Output the (X, Y) coordinate of the center of the cell containing the given text.  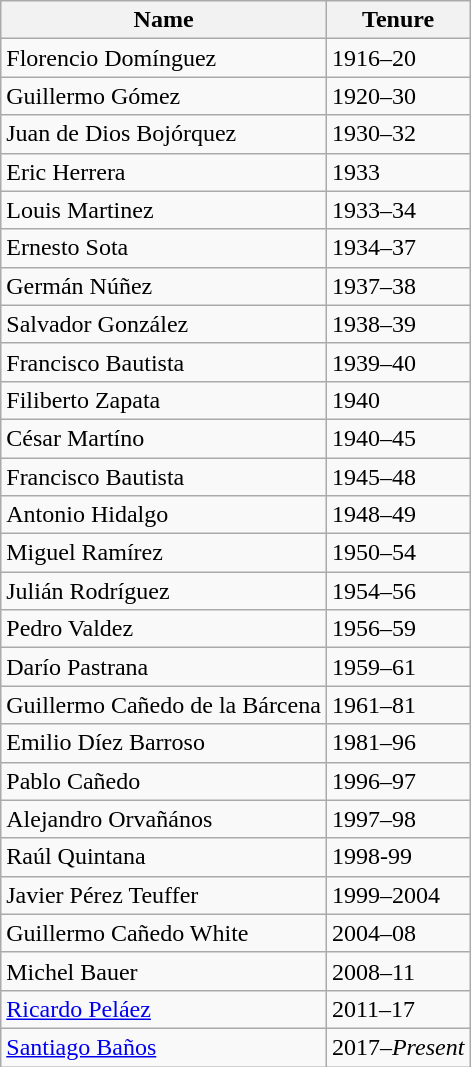
Emilio Díez Barroso (164, 743)
Miguel Ramírez (164, 553)
Salvador González (164, 324)
Louis Martinez (164, 210)
2008–11 (398, 971)
Filiberto Zapata (164, 400)
1948–49 (398, 515)
1996–97 (398, 781)
1939–40 (398, 362)
Name (164, 20)
Eric Herrera (164, 172)
Michel Bauer (164, 971)
Florencio Domínguez (164, 58)
1999–2004 (398, 895)
César Martíno (164, 438)
1981–96 (398, 743)
1934–37 (398, 248)
1961–81 (398, 705)
2017–Present (398, 1047)
1998-99 (398, 857)
Santiago Baños (164, 1047)
Juan de Dios Bojórquez (164, 134)
2004–08 (398, 933)
1945–48 (398, 477)
1933–34 (398, 210)
Guillermo Cañedo White (164, 933)
2011–17 (398, 1009)
1930–32 (398, 134)
Guillermo Gómez (164, 96)
1950–54 (398, 553)
Antonio Hidalgo (164, 515)
Pablo Cañedo (164, 781)
Raúl Quintana (164, 857)
Darío Pastrana (164, 667)
1997–98 (398, 819)
1956–59 (398, 629)
1959–61 (398, 667)
Julián Rodríguez (164, 591)
1933 (398, 172)
Alejandro Orvañános (164, 819)
Tenure (398, 20)
Ernesto Sota (164, 248)
Ricardo Peláez (164, 1009)
Javier Pérez Teuffer (164, 895)
1954–56 (398, 591)
Germán Núñez (164, 286)
1938–39 (398, 324)
1940–45 (398, 438)
1920–30 (398, 96)
1940 (398, 400)
1916–20 (398, 58)
Guillermo Cañedo de la Bárcena (164, 705)
1937–38 (398, 286)
Pedro Valdez (164, 629)
